Return the (x, y) coordinate for the center point of the cell that contains the specified text.  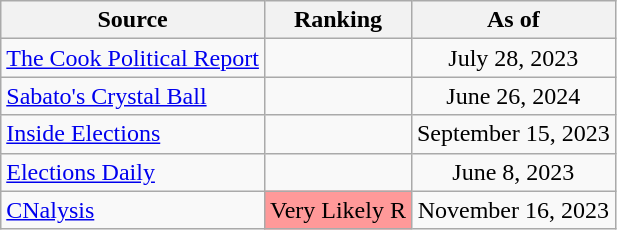
June 8, 2023 (513, 172)
September 15, 2023 (513, 134)
July 28, 2023 (513, 58)
June 26, 2024 (513, 96)
Source (133, 20)
November 16, 2023 (513, 210)
As of (513, 20)
Inside Elections (133, 134)
The Cook Political Report (133, 58)
Elections Daily (133, 172)
Very Likely R (338, 210)
CNalysis (133, 210)
Sabato's Crystal Ball (133, 96)
Ranking (338, 20)
